Scan for the cell matching the given text and deliver its (X, Y) coordinate at center. 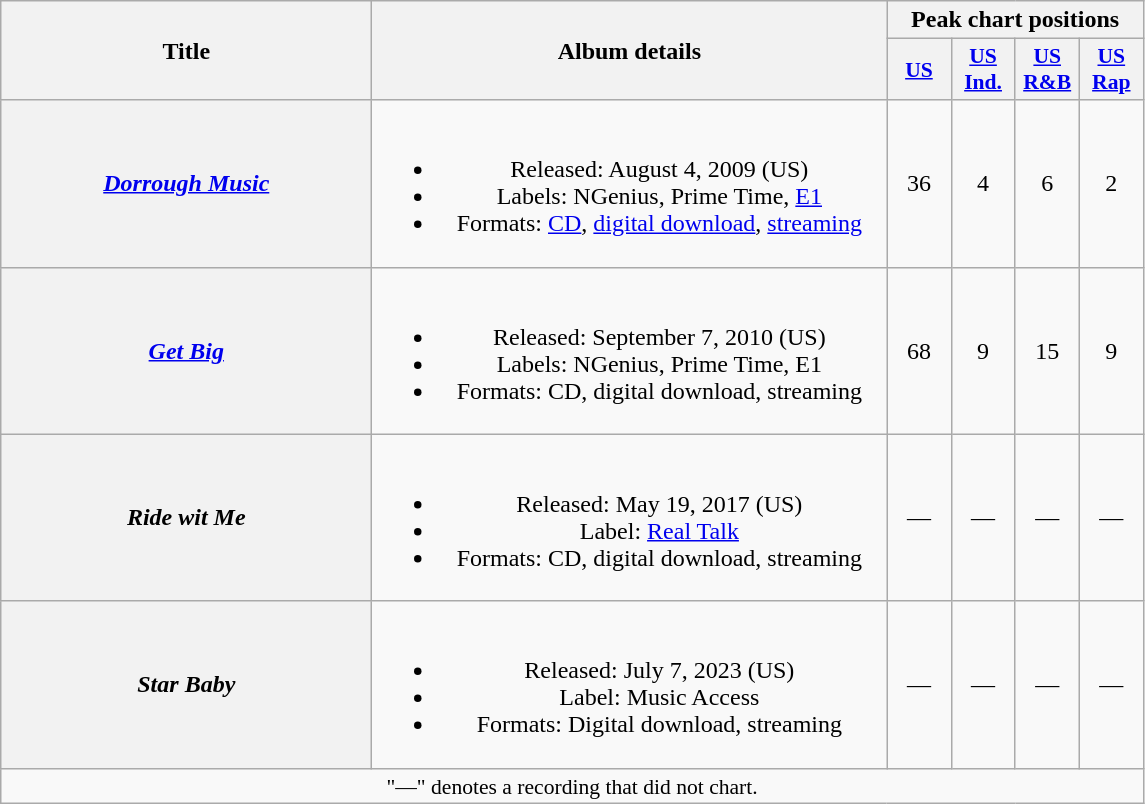
Peak chart positions (1015, 20)
USR&B (1047, 70)
15 (1047, 350)
68 (919, 350)
Title (186, 50)
"—" denotes a recording that did not chart. (572, 786)
2 (1111, 184)
6 (1047, 184)
Released: May 19, 2017 (US)Label: Real TalkFormats: CD, digital download, streaming (630, 518)
USRap (1111, 70)
Released: July 7, 2023 (US)Label: Music AccessFormats: Digital download, streaming (630, 684)
Dorrough Music (186, 184)
Released: September 7, 2010 (US)Labels: NGenius, Prime Time, E1Formats: CD, digital download, streaming (630, 350)
Album details (630, 50)
Get Big (186, 350)
Star Baby (186, 684)
36 (919, 184)
USInd. (983, 70)
Released: August 4, 2009 (US)Labels: NGenius, Prime Time, E1Formats: CD, digital download, streaming (630, 184)
US (919, 70)
4 (983, 184)
Ride wit Me (186, 518)
